Capture the cell that displays the provided text and extract its (X, Y) central coordinate. 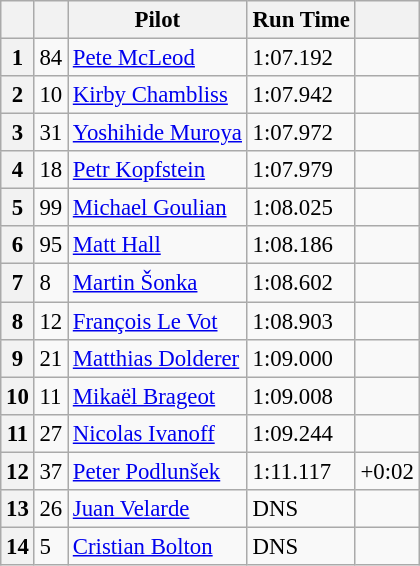
1:09.000 (301, 358)
31 (50, 133)
26 (50, 509)
37 (50, 471)
Juan Velarde (158, 509)
14 (18, 546)
François Le Vot (158, 321)
1:08.602 (301, 283)
Pete McLeod (158, 58)
9 (18, 358)
2 (18, 95)
1:08.186 (301, 245)
1:09.244 (301, 433)
Nicolas Ivanoff (158, 433)
99 (50, 208)
1:08.903 (301, 321)
18 (50, 170)
95 (50, 245)
Peter Podlunšek (158, 471)
Michael Goulian (158, 208)
+0:02 (387, 471)
1:07.979 (301, 170)
Matthias Dolderer (158, 358)
1:11.117 (301, 471)
3 (18, 133)
Kirby Chambliss (158, 95)
Petr Kopfstein (158, 170)
1:07.972 (301, 133)
1:07.192 (301, 58)
6 (18, 245)
Run Time (301, 20)
84 (50, 58)
Yoshihide Muroya (158, 133)
1 (18, 58)
1:08.025 (301, 208)
7 (18, 283)
4 (18, 170)
27 (50, 433)
Pilot (158, 20)
Cristian Bolton (158, 546)
Martin Šonka (158, 283)
Mikaël Brageot (158, 396)
1:07.942 (301, 95)
13 (18, 509)
Matt Hall (158, 245)
21 (50, 358)
1:09.008 (301, 396)
